Detect which cell encompasses the target text, then output its [X, Y] center coordinate. 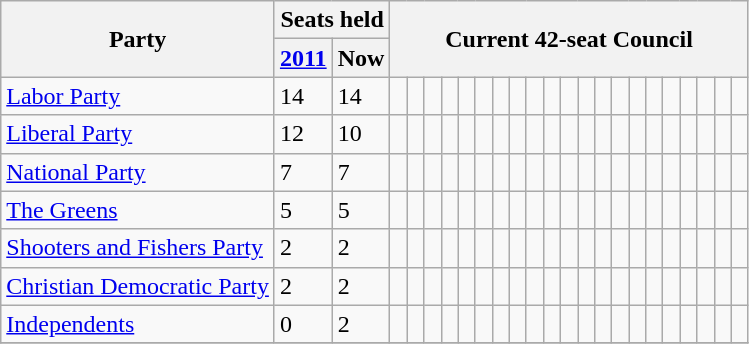
Now [361, 58]
Party [138, 39]
Liberal Party [138, 134]
2011 [303, 58]
10 [361, 134]
Seats held [332, 20]
12 [303, 134]
0 [303, 324]
Christian Democratic Party [138, 286]
National Party [138, 172]
Shooters and Fishers Party [138, 248]
Labor Party [138, 96]
The Greens [138, 210]
Current 42-seat Council [569, 39]
Independents [138, 324]
